Capture the cell that displays the provided text and extract its (X, Y) central coordinate. 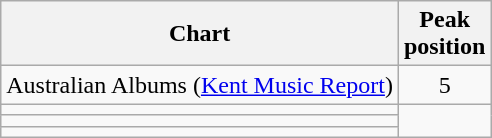
Australian Albums (Kent Music Report) (200, 85)
Peakposition (444, 34)
5 (444, 85)
Chart (200, 34)
